Find where the given text appears and provide that cell's center as (X, Y) coordinate. 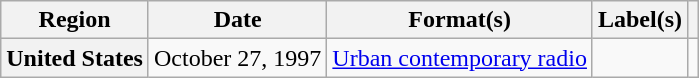
Region (75, 20)
Date (237, 20)
Format(s) (460, 20)
United States (75, 58)
Label(s) (640, 20)
October 27, 1997 (237, 58)
Urban contemporary radio (460, 58)
